Capture the cell that displays the provided text and extract its [x, y] central coordinate. 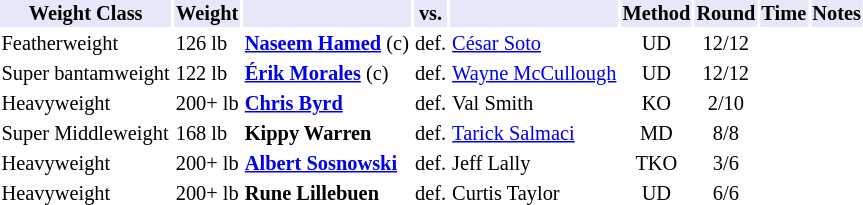
Featherweight [86, 44]
Chris Byrd [326, 104]
Val Smith [534, 104]
Super Middleweight [86, 134]
TKO [656, 164]
Weight [207, 14]
122 lb [207, 74]
MD [656, 134]
Time [784, 14]
168 lb [207, 134]
César Soto [534, 44]
Wayne McCullough [534, 74]
Super bantamweight [86, 74]
Jeff Lally [534, 164]
3/6 [726, 164]
KO [656, 104]
2/10 [726, 104]
Albert Sosnowski [326, 164]
Method [656, 14]
Round [726, 14]
Kippy Warren [326, 134]
Érik Morales (c) [326, 74]
Notes [837, 14]
Weight Class [86, 14]
Tarick Salmaci [534, 134]
126 lb [207, 44]
Naseem Hamed (c) [326, 44]
8/8 [726, 134]
vs. [430, 14]
